Provide the [X, Y] coordinate of the cell's center where the given text is located.  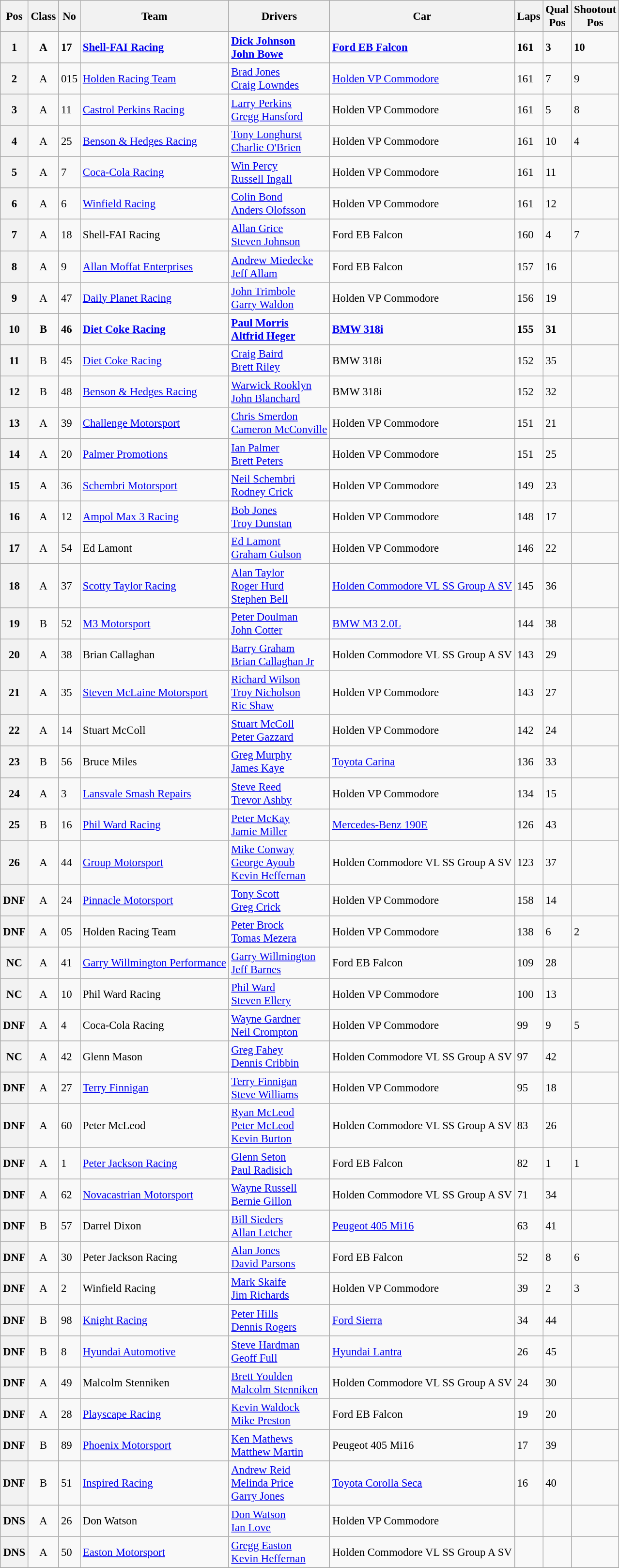
134 [529, 793]
Bruce Miles [154, 762]
31 [557, 329]
Greg Murphy James Kaye [279, 762]
Palmer Promotions [154, 454]
Hyundai Lantra [422, 1351]
142 [529, 730]
Warwick Rooklyn John Blanchard [279, 391]
97 [529, 1057]
Craig Baird Brett Riley [279, 360]
Ian Palmer Brett Peters [279, 454]
Chris Smerdon Cameron McConville [279, 423]
158 [529, 900]
Greg Fahey Dennis Cribbin [279, 1057]
05 [70, 932]
33 [557, 762]
156 [529, 297]
Gregg Easton Kevin Heffernan [279, 1552]
100 [529, 994]
83 [529, 1126]
29 [557, 655]
Malcolm Stenniken [154, 1382]
157 [529, 266]
Mike Conway George Ayoub Kevin Heffernan [279, 862]
49 [70, 1382]
Daily Planet Racing [154, 297]
123 [529, 862]
Allan Moffat Enterprises [154, 266]
71 [529, 1195]
Ryan McLeod Peter McLeod Kevin Burton [279, 1126]
Mercedes-Benz 190E [422, 824]
Wayne Gardner Neil Crompton [279, 1025]
Knight Racing [154, 1320]
Richard Wilson Troy Nicholson Ric Shaw [279, 693]
82 [529, 1164]
Peter Doulman John Cotter [279, 624]
89 [70, 1445]
Neil Schembri Rodney Crick [279, 485]
Inspired Racing [154, 1483]
ShootoutPos [595, 16]
60 [70, 1126]
Wayne Russell Bernie Gillon [279, 1195]
Ed Lamont [154, 548]
43 [557, 824]
Tony Longhurst Charlie O'Brien [279, 141]
Schembri Motorsport [154, 485]
Challenge Motorsport [154, 423]
Scotty Taylor Racing [154, 586]
Alan Taylor Roger Hurd Stephen Bell [279, 586]
63 [529, 1226]
Brad Jones Craig Lowndes [279, 78]
Ford Sierra [422, 1320]
BMW M3 2.0L [422, 624]
Andrew Miedecke Jeff Allam [279, 266]
95 [529, 1088]
Brian Callaghan [154, 655]
Darrel Dixon [154, 1226]
Allan Grice Steven Johnson [279, 235]
Car [422, 16]
46 [70, 329]
Colin Bond Anders Olofsson [279, 203]
155 [529, 329]
John Trimbole Garry Waldon [279, 297]
Steven McLaine Motorsport [154, 693]
Alan Jones David Parsons [279, 1258]
62 [70, 1195]
Easton Motorsport [154, 1552]
Stuart McColl [154, 730]
Class [44, 16]
Phil Ward Steven Ellery [279, 994]
136 [529, 762]
Toyota Corolla Seca [422, 1483]
Steve Reed Trevor Ashby [279, 793]
Garry Willmington Jeff Barnes [279, 963]
47 [70, 297]
146 [529, 548]
Peter Brock Tomas Mezera [279, 932]
56 [70, 762]
M3 Motorsport [154, 624]
Larry Perkins Gregg Hansford [279, 110]
Win Percy Russell Ingall [279, 172]
Drivers [279, 16]
98 [70, 1320]
Laps [529, 16]
Tony Scott Greg Crick [279, 900]
Glenn Mason [154, 1057]
Don Watson [154, 1521]
144 [529, 624]
Mark Skaife Jim Richards [279, 1289]
Steve Hardman Geoff Full [279, 1351]
40 [557, 1483]
Lansvale Smash Repairs [154, 793]
Glenn Seton Paul Radisich [279, 1164]
160 [529, 235]
Brett Youlden Malcolm Stenniken [279, 1382]
32 [557, 391]
54 [70, 548]
Dick Johnson John Bowe [279, 47]
Phoenix Motorsport [154, 1445]
Castrol Perkins Racing [154, 110]
Pinnacle Motorsport [154, 900]
Terry Finnigan [154, 1088]
109 [529, 963]
QualPos [557, 16]
015 [70, 78]
149 [529, 485]
Don Watson Ian Love [279, 1521]
Peter Hills Dennis Rogers [279, 1320]
Ed Lamont Graham Gulson [279, 548]
Hyundai Automotive [154, 1351]
145 [529, 586]
Paul Morris Altfrid Heger [279, 329]
148 [529, 516]
Barry Graham Brian Callaghan Jr [279, 655]
99 [529, 1025]
No [70, 16]
Ken Mathews Matthew Martin [279, 1445]
51 [70, 1483]
Toyota Carina [422, 762]
Bill Sieders Allan Letcher [279, 1226]
Pos [15, 16]
Bob Jones Troy Dunstan [279, 516]
Terry Finnigan Steve Williams [279, 1088]
50 [70, 1552]
126 [529, 824]
57 [70, 1226]
Ampol Max 3 Racing [154, 516]
Stuart McColl Peter Gazzard [279, 730]
48 [70, 391]
Peter McLeod [154, 1126]
Team [154, 16]
Peter McKay Jamie Miller [279, 824]
Kevin Waldock Mike Preston [279, 1413]
Group Motorsport [154, 862]
Playscape Racing [154, 1413]
Andrew Reid Melinda Price Garry Jones [279, 1483]
Garry Willmington Performance [154, 963]
138 [529, 932]
Novacastrian Motorsport [154, 1195]
